Output the [X, Y] coordinate of the center of the cell containing the given text.  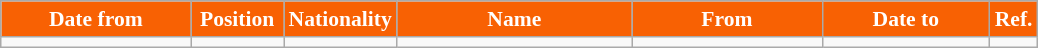
Date from [96, 19]
Ref. [1014, 19]
Name [514, 19]
Date to [906, 19]
Nationality [340, 19]
From [727, 19]
Position [238, 19]
